Scan for the cell matching the given text and deliver its (x, y) coordinate at center. 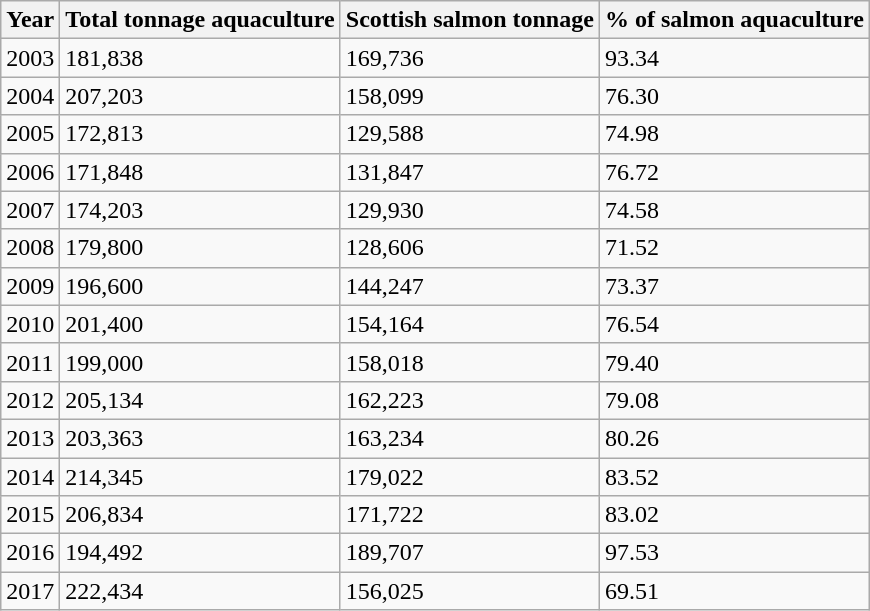
97.53 (734, 553)
131,847 (470, 172)
Year (30, 20)
Scottish salmon tonnage (470, 20)
162,223 (470, 400)
2009 (30, 286)
2017 (30, 591)
79.40 (734, 362)
171,848 (200, 172)
2016 (30, 553)
203,363 (200, 438)
207,203 (200, 96)
179,022 (470, 477)
214,345 (200, 477)
196,600 (200, 286)
73.37 (734, 286)
199,000 (200, 362)
80.26 (734, 438)
171,722 (470, 515)
205,134 (200, 400)
189,707 (470, 553)
174,203 (200, 210)
128,606 (470, 248)
2003 (30, 58)
181,838 (200, 58)
172,813 (200, 134)
2004 (30, 96)
76.54 (734, 324)
158,018 (470, 362)
169,736 (470, 58)
2006 (30, 172)
2015 (30, 515)
156,025 (470, 591)
2013 (30, 438)
2011 (30, 362)
154,164 (470, 324)
2014 (30, 477)
Total tonnage aquaculture (200, 20)
74.98 (734, 134)
206,834 (200, 515)
129,930 (470, 210)
194,492 (200, 553)
158,099 (470, 96)
222,434 (200, 591)
71.52 (734, 248)
69.51 (734, 591)
2010 (30, 324)
163,234 (470, 438)
% of salmon aquaculture (734, 20)
2012 (30, 400)
76.72 (734, 172)
2007 (30, 210)
83.52 (734, 477)
129,588 (470, 134)
83.02 (734, 515)
79.08 (734, 400)
76.30 (734, 96)
2005 (30, 134)
2008 (30, 248)
201,400 (200, 324)
179,800 (200, 248)
144,247 (470, 286)
74.58 (734, 210)
93.34 (734, 58)
